Return the [X, Y] coordinate for the center point of the cell that contains the specified text.  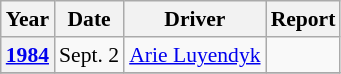
1984 [28, 55]
Date [89, 19]
Report [304, 19]
Driver [194, 19]
Year [28, 19]
Sept. 2 [89, 55]
Arie Luyendyk [194, 55]
